Capture the cell that displays the provided text and extract its [X, Y] central coordinate. 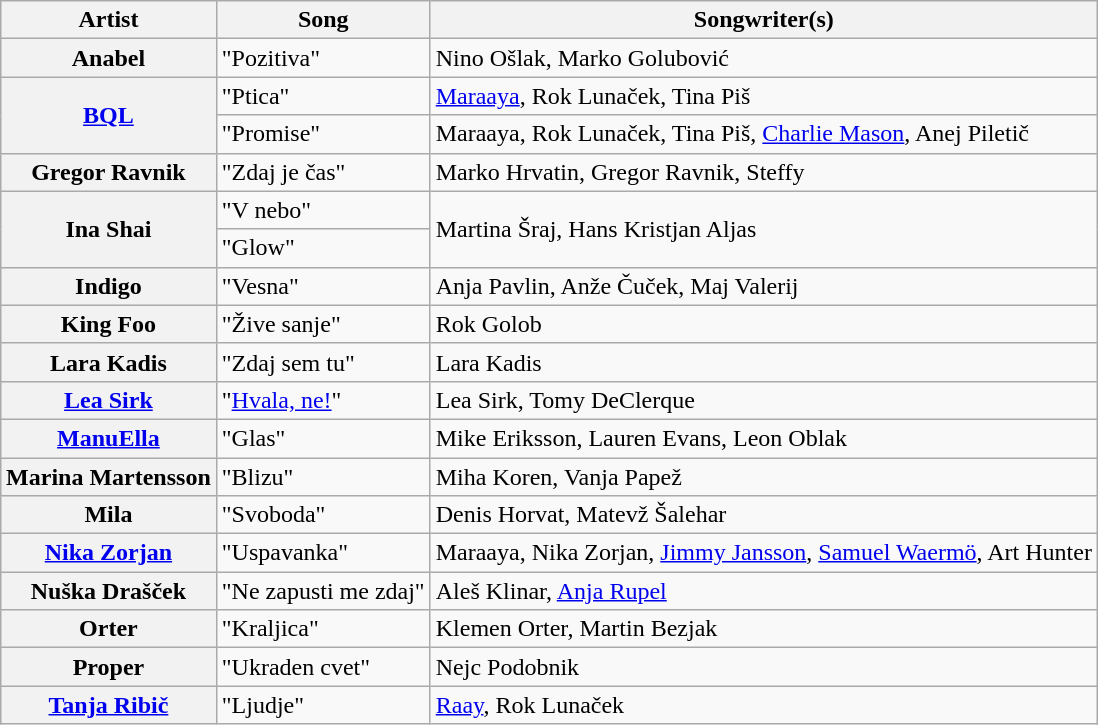
Nuška Drašček [109, 591]
Orter [109, 629]
King Foo [109, 324]
"Pozitiva" [323, 58]
Rok Golob [764, 324]
Nika Zorjan [109, 553]
ManuElla [109, 438]
Maraaya, Rok Lunaček, Tina Piš, Charlie Mason, Anej Piletič [764, 134]
Martina Šraj, Hans Kristjan Aljas [764, 229]
"V nebo" [323, 210]
Mila [109, 515]
Marko Hrvatin, Gregor Ravnik, Steffy [764, 172]
"Žive sanje" [323, 324]
Indigo [109, 286]
Anja Pavlin, Anže Čuček, Maj Valerij [764, 286]
"Hvala, ne!" [323, 400]
"Ne zapusti me zdaj" [323, 591]
"Vesna" [323, 286]
Aleš Klinar, Anja Rupel [764, 591]
"Promise" [323, 134]
Klemen Orter, Martin Bezjak [764, 629]
Ina Shai [109, 229]
Miha Koren, Vanja Papež [764, 477]
"Svoboda" [323, 515]
Lea Sirk, Tomy DeClerque [764, 400]
Lea Sirk [109, 400]
Artist [109, 20]
"Zdaj je čas" [323, 172]
Anabel [109, 58]
"Ljudje" [323, 705]
Marina Martensson [109, 477]
Proper [109, 667]
Tanja Ribič [109, 705]
"Zdaj sem tu" [323, 362]
"Ptica" [323, 96]
"Blizu" [323, 477]
Maraaya, Rok Lunaček, Tina Piš [764, 96]
Gregor Ravnik [109, 172]
BQL [109, 115]
Nejc Podobnik [764, 667]
Mike Eriksson, Lauren Evans, Leon Oblak [764, 438]
"Glow" [323, 248]
Maraaya, Nika Zorjan, Jimmy Jansson, Samuel Waermö, Art Hunter [764, 553]
"Glas" [323, 438]
Raay, Rok Lunaček [764, 705]
Song [323, 20]
"Ukraden cvet" [323, 667]
Nino Ošlak, Marko Golubović [764, 58]
"Uspavanka" [323, 553]
Songwriter(s) [764, 20]
"Kraljica" [323, 629]
Denis Horvat, Matevž Šalehar [764, 515]
